For the text-containing cell, return its midpoint in (X, Y) coordinate format. 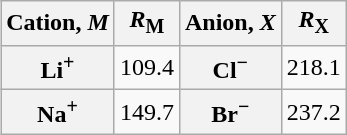
RM (146, 23)
237.2 (314, 112)
218.1 (314, 68)
Anion, X (230, 23)
Cl− (230, 68)
149.7 (146, 112)
Cation, M (58, 23)
RX (314, 23)
Li+ (58, 68)
109.4 (146, 68)
Br− (230, 112)
Na+ (58, 112)
